Scan for the cell matching the given text and deliver its (x, y) coordinate at center. 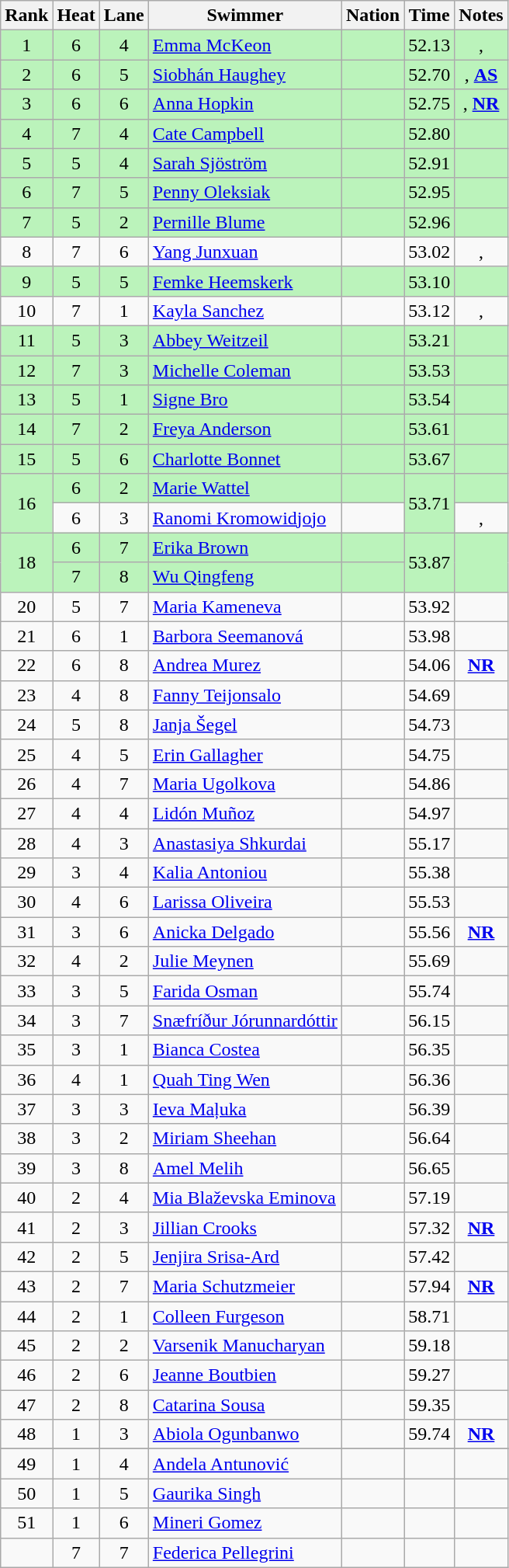
Varsenik Manucharyan (245, 1346)
13 (26, 400)
15 (26, 459)
Lane (124, 16)
10 (26, 311)
12 (26, 370)
11 (26, 340)
53.54 (430, 400)
57.32 (430, 1227)
Notes (481, 16)
45 (26, 1346)
47 (26, 1405)
36 (26, 1080)
Lidón Muñoz (245, 813)
57.42 (430, 1257)
Barbora Seemanová (245, 636)
Signe Bro (245, 400)
53.12 (430, 311)
, NR (481, 104)
59.27 (430, 1375)
Farida Osman (245, 991)
Amel Melih (245, 1168)
52.80 (430, 134)
Andrea Murez (245, 666)
46 (26, 1375)
22 (26, 666)
55.53 (430, 902)
Penny Oleksiak (245, 193)
Kayla Sanchez (245, 311)
37 (26, 1109)
Ranomi Kromowidjojo (245, 518)
Maria Ugolkova (245, 784)
53.87 (430, 562)
Siobhán Haughey (245, 75)
Anastasiya Shkurdai (245, 843)
Swimmer (245, 16)
Fanny Teijonsalo (245, 695)
44 (26, 1316)
54.86 (430, 784)
Pernille Blume (245, 222)
Femke Heemskerk (245, 281)
53.10 (430, 281)
Time (430, 16)
41 (26, 1227)
53.21 (430, 340)
21 (26, 636)
Larissa Oliveira (245, 902)
Julie Meynen (245, 961)
34 (26, 1020)
Snæfríður Jórunnardóttir (245, 1020)
57.19 (430, 1198)
31 (26, 932)
25 (26, 754)
Anna Hopkin (245, 104)
Jillian Crooks (245, 1227)
55.17 (430, 843)
56.35 (430, 1050)
Maria Schutzmeier (245, 1286)
Kalia Antoniou (245, 873)
Mia Blaževska Eminova (245, 1198)
Marie Wattel (245, 488)
39 (26, 1168)
59.35 (430, 1405)
Heat (76, 16)
38 (26, 1139)
54.06 (430, 666)
52.75 (430, 104)
Rank (26, 16)
Nation (372, 16)
33 (26, 991)
43 (26, 1286)
53.53 (430, 370)
59.18 (430, 1346)
Anicka Delgado (245, 932)
Colleen Furgeson (245, 1316)
56.64 (430, 1139)
32 (26, 961)
29 (26, 873)
30 (26, 902)
14 (26, 429)
Quah Ting Wen (245, 1080)
Sarah Sjöström (245, 163)
26 (26, 784)
49 (26, 1464)
53.67 (430, 459)
Charlotte Bonnet (245, 459)
20 (26, 607)
Gaurika Singh (245, 1493)
52.13 (430, 45)
Andela Antunović (245, 1464)
Michelle Coleman (245, 370)
Catarina Sousa (245, 1405)
50 (26, 1493)
53.02 (430, 252)
58.71 (430, 1316)
18 (26, 562)
Wu Qingfeng (245, 577)
Jenjira Srisa-Ard (245, 1257)
Freya Anderson (245, 429)
24 (26, 725)
54.73 (430, 725)
Abbey Weitzeil (245, 340)
53.98 (430, 636)
Bianca Costea (245, 1050)
53.61 (430, 429)
Ieva Maļuka (245, 1109)
56.15 (430, 1020)
35 (26, 1050)
55.74 (430, 991)
23 (26, 695)
, AS (481, 75)
Janja Šegel (245, 725)
Emma McKeon (245, 45)
52.95 (430, 193)
52.91 (430, 163)
Jeanne Boutbien (245, 1375)
51 (26, 1523)
53.71 (430, 503)
52.96 (430, 222)
56.39 (430, 1109)
42 (26, 1257)
Federica Pellegrini (245, 1552)
55.56 (430, 932)
52.70 (430, 75)
Mineri Gomez (245, 1523)
56.65 (430, 1168)
Cate Campbell (245, 134)
28 (26, 843)
40 (26, 1198)
54.75 (430, 754)
Erika Brown (245, 548)
54.97 (430, 813)
16 (26, 503)
Abiola Ogunbanwo (245, 1434)
54.69 (430, 695)
Miriam Sheehan (245, 1139)
48 (26, 1434)
Erin Gallagher (245, 754)
Yang Junxuan (245, 252)
57.94 (430, 1286)
55.38 (430, 873)
55.69 (430, 961)
Maria Kameneva (245, 607)
9 (26, 281)
53.92 (430, 607)
27 (26, 813)
59.74 (430, 1434)
56.36 (430, 1080)
